Detect which cell encompasses the target text, then output its (X, Y) center coordinate. 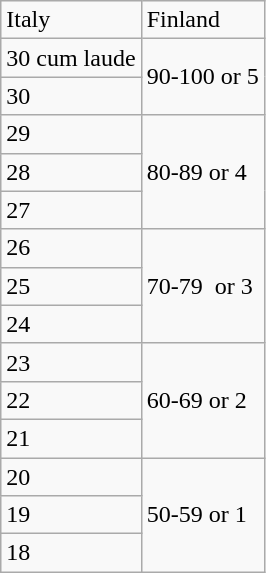
70-79 or 3 (202, 286)
Italy (71, 20)
21 (71, 438)
30 (71, 96)
18 (71, 553)
22 (71, 400)
20 (71, 477)
90-100 or 5 (202, 77)
60-69 or 2 (202, 400)
50-59 or 1 (202, 515)
29 (71, 134)
80-89 or 4 (202, 172)
24 (71, 324)
23 (71, 362)
26 (71, 248)
Finland (202, 20)
25 (71, 286)
28 (71, 172)
30 cum laude (71, 58)
19 (71, 515)
27 (71, 210)
